Detect which cell encompasses the target text, then output its (X, Y) center coordinate. 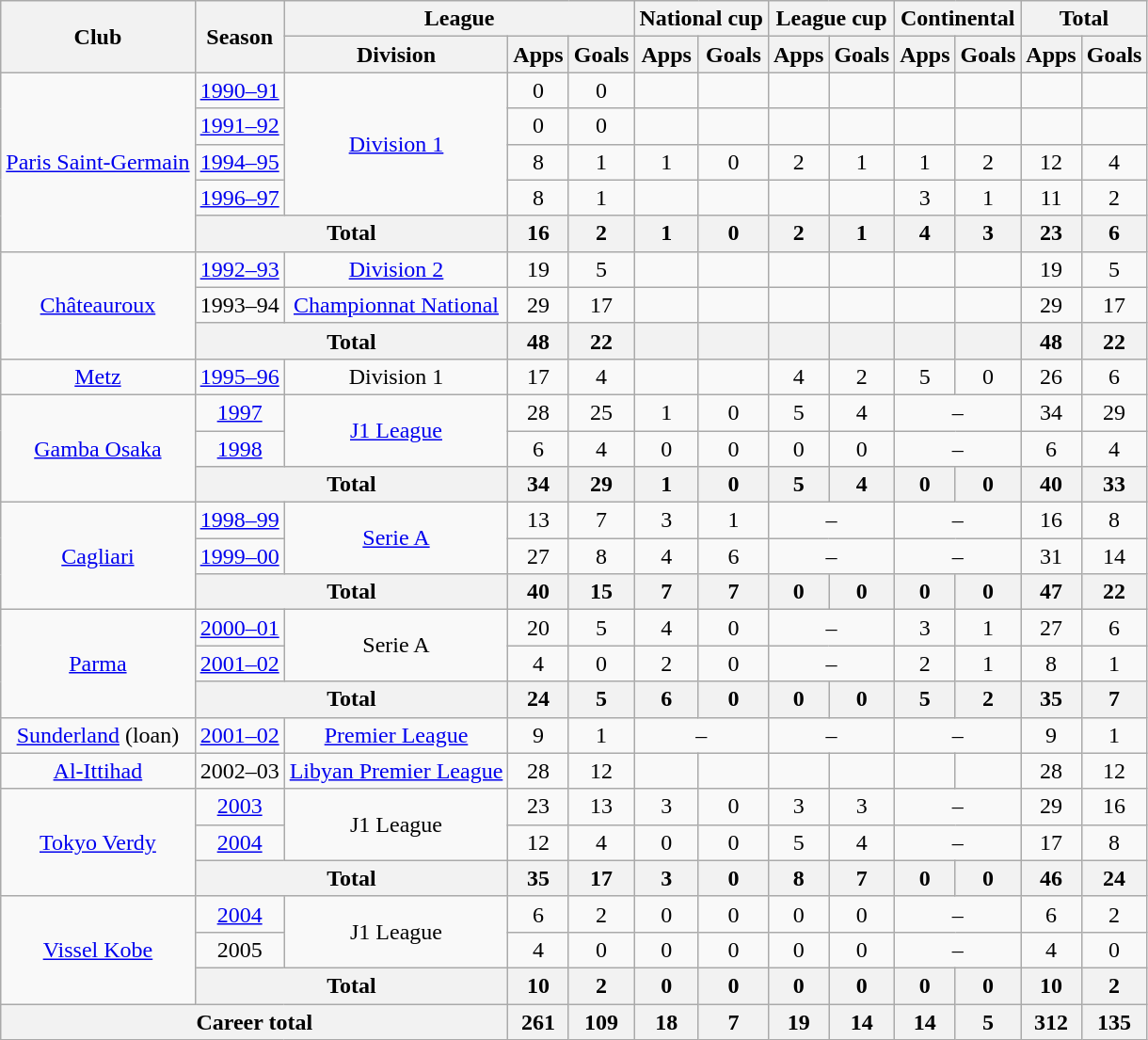
Parma (98, 664)
Continental (958, 19)
1992–93 (239, 269)
20 (538, 628)
312 (1051, 1021)
109 (601, 1021)
1990–91 (239, 90)
26 (1051, 376)
Vissel Kobe (98, 950)
Gamba Osaka (98, 448)
33 (1114, 485)
25 (601, 412)
Libyan Premier League (396, 771)
1996–97 (239, 198)
11 (1051, 198)
1999–00 (239, 556)
League (459, 19)
Cagliari (98, 556)
Al-Ittihad (98, 771)
1997 (239, 412)
1991–92 (239, 126)
2002–03 (239, 771)
National cup (701, 19)
Metz (98, 376)
Club (98, 37)
135 (1114, 1021)
Tokyo Verdy (98, 842)
18 (666, 1021)
Paris Saint-Germain (98, 162)
Châteauroux (98, 305)
46 (1051, 878)
Premier League (396, 735)
1998–99 (239, 520)
Division 2 (396, 269)
Career total (254, 1021)
2000–01 (239, 628)
15 (601, 592)
1998 (239, 449)
1994–95 (239, 162)
Season (239, 37)
League cup (831, 19)
Sunderland (loan) (98, 735)
Division (396, 55)
Championnat National (396, 305)
47 (1051, 592)
1993–94 (239, 305)
1995–96 (239, 376)
2003 (239, 807)
2005 (239, 950)
31 (1051, 556)
261 (538, 1021)
